Locate the cell with the specified text and output its [X, Y] center coordinate. 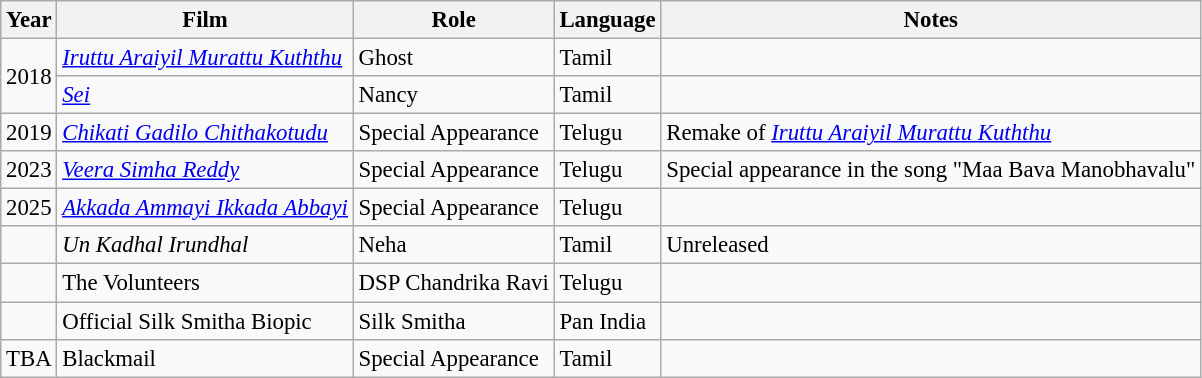
Un Kadhal Irundhal [205, 245]
TBA [29, 358]
2018 [29, 76]
Film [205, 20]
Role [454, 20]
Ghost [454, 58]
2023 [29, 170]
2025 [29, 208]
Year [29, 20]
Neha [454, 245]
Notes [931, 20]
Sei [205, 95]
Veera Simha Reddy [205, 170]
Akkada Ammayi Ikkada Abbayi [205, 208]
Remake of Iruttu Araiyil Murattu Kuththu [931, 133]
Pan India [608, 321]
Blackmail [205, 358]
Iruttu Araiyil Murattu Kuththu [205, 58]
DSP Chandrika Ravi [454, 283]
Chikati Gadilo Chithakotudu [205, 133]
Special appearance in the song "Maa Bava Manobhavalu" [931, 170]
Nancy [454, 95]
2019 [29, 133]
Silk Smitha [454, 321]
Official Silk Smitha Biopic [205, 321]
The Volunteers [205, 283]
Unreleased [931, 245]
Language [608, 20]
